Locate the cell with the specified text and output its (x, y) center coordinate. 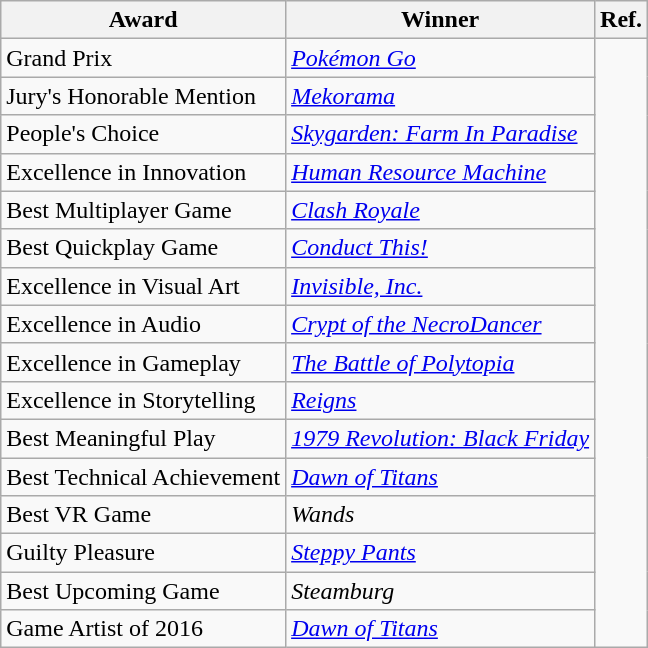
Winner (440, 20)
Excellence in Gameplay (144, 362)
Excellence in Innovation (144, 172)
1979 Revolution: Black Friday (440, 438)
Best Meaningful Play (144, 438)
Skygarden: Farm In Paradise (440, 134)
Excellence in Storytelling (144, 400)
Crypt of the NecroDancer (440, 324)
Jury's Honorable Mention (144, 96)
Grand Prix (144, 58)
Guilty Pleasure (144, 553)
Award (144, 20)
Conduct This! (440, 248)
Human Resource Machine (440, 172)
Ref. (622, 20)
Best Quickplay Game (144, 248)
Game Artist of 2016 (144, 629)
Clash Royale (440, 210)
Steppy Pants (440, 553)
Reigns (440, 400)
Steamburg (440, 591)
Mekorama (440, 96)
Best Technical Achievement (144, 477)
The Battle of Polytopia (440, 362)
Best VR Game (144, 515)
People's Choice (144, 134)
Pokémon Go (440, 58)
Excellence in Visual Art (144, 286)
Wands (440, 515)
Best Upcoming Game (144, 591)
Excellence in Audio (144, 324)
Invisible, Inc. (440, 286)
Best Multiplayer Game (144, 210)
